Output the (X, Y) coordinate of the center of the cell containing the given text.  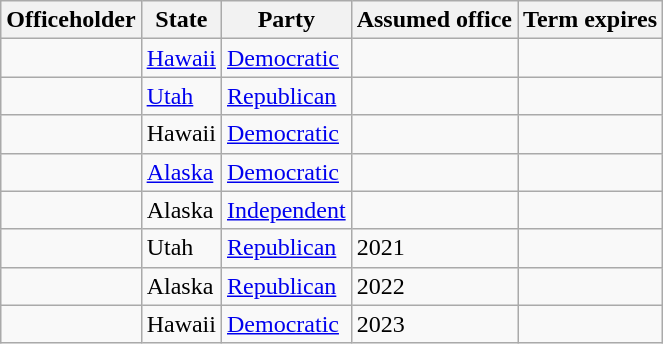
Assumed office (434, 20)
2023 (434, 324)
2022 (434, 286)
Officeholder (71, 20)
Party (286, 20)
2021 (434, 248)
State (181, 20)
Term expires (590, 20)
Independent (286, 210)
